Extract the (x, y) coordinate from the center of the cell holding the provided text.  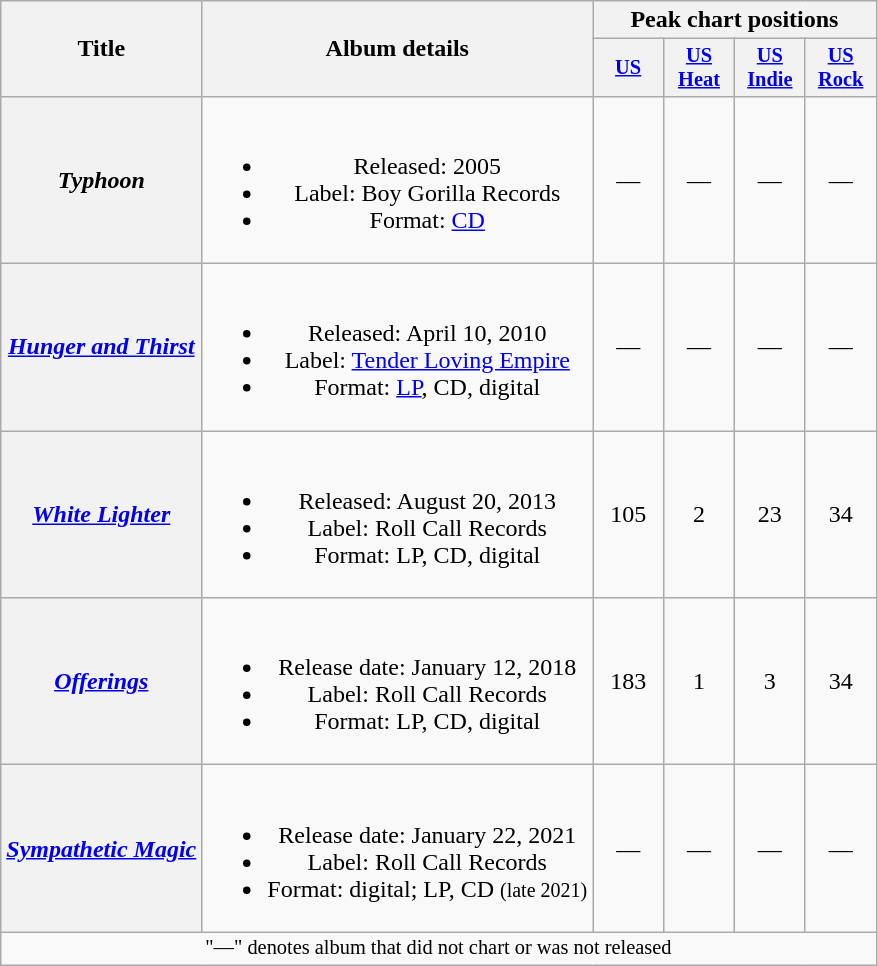
Released: 2005Label: Boy Gorilla RecordsFormat: CD (398, 180)
Released: August 20, 2013Label: Roll Call RecordsFormat: LP, CD, digital (398, 514)
"—" denotes album that did not chart or was not released (438, 949)
Hunger and Thirst (102, 348)
Sympathetic Magic (102, 848)
Release date: January 12, 2018Label: Roll Call RecordsFormat: LP, CD, digital (398, 682)
Offerings (102, 682)
Title (102, 49)
Album details (398, 49)
23 (770, 514)
White Lighter (102, 514)
US Heat (700, 68)
Released: April 10, 2010Label: Tender Loving EmpireFormat: LP, CD, digital (398, 348)
Typhoon (102, 180)
1 (700, 682)
US Indie (770, 68)
105 (628, 514)
2 (700, 514)
Peak chart positions (734, 20)
Release date: January 22, 2021Label: Roll Call RecordsFormat: digital; LP, CD (late 2021) (398, 848)
US Rock (840, 68)
183 (628, 682)
3 (770, 682)
US (628, 68)
